Scan for the cell matching the given text and deliver its [X, Y] coordinate at center. 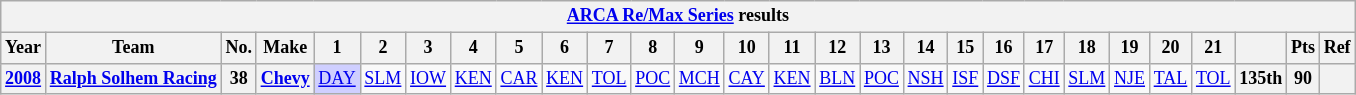
Year [24, 48]
11 [792, 48]
2008 [24, 78]
ISF [966, 78]
Chevy [285, 78]
BLN [838, 78]
4 [473, 48]
1 [337, 48]
Ralph Solhem Racing [133, 78]
ARCA Re/Max Series results [678, 16]
5 [519, 48]
21 [1214, 48]
3 [428, 48]
Ref [1337, 48]
TAL [1170, 78]
6 [565, 48]
9 [699, 48]
90 [1304, 78]
15 [966, 48]
2 [383, 48]
17 [1044, 48]
10 [746, 48]
Make [285, 48]
19 [1130, 48]
CAR [519, 78]
CHI [1044, 78]
20 [1170, 48]
Team [133, 48]
18 [1087, 48]
12 [838, 48]
8 [653, 48]
38 [238, 78]
CAY [746, 78]
7 [608, 48]
No. [238, 48]
13 [882, 48]
NSH [926, 78]
16 [1004, 48]
14 [926, 48]
NJE [1130, 78]
MCH [699, 78]
IOW [428, 78]
DSF [1004, 78]
Pts [1304, 48]
DAY [337, 78]
135th [1261, 78]
